Output the [x, y] coordinate of the center of the cell containing the given text.  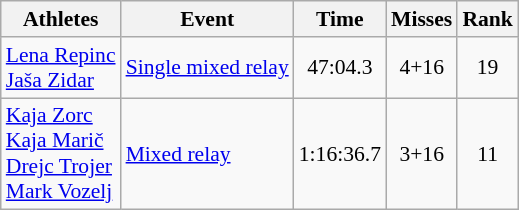
4+16 [422, 68]
Lena RepincJaša Zidar [61, 68]
Athletes [61, 19]
Rank [488, 19]
Mixed relay [208, 154]
Single mixed relay [208, 68]
Kaja ZorcKaja MaričDrejc TrojerMark Vozelj [61, 154]
19 [488, 68]
Time [340, 19]
1:16:36.7 [340, 154]
3+16 [422, 154]
47:04.3 [340, 68]
11 [488, 154]
Event [208, 19]
Misses [422, 19]
